Scan for the cell matching the given text and deliver its [X, Y] coordinate at center. 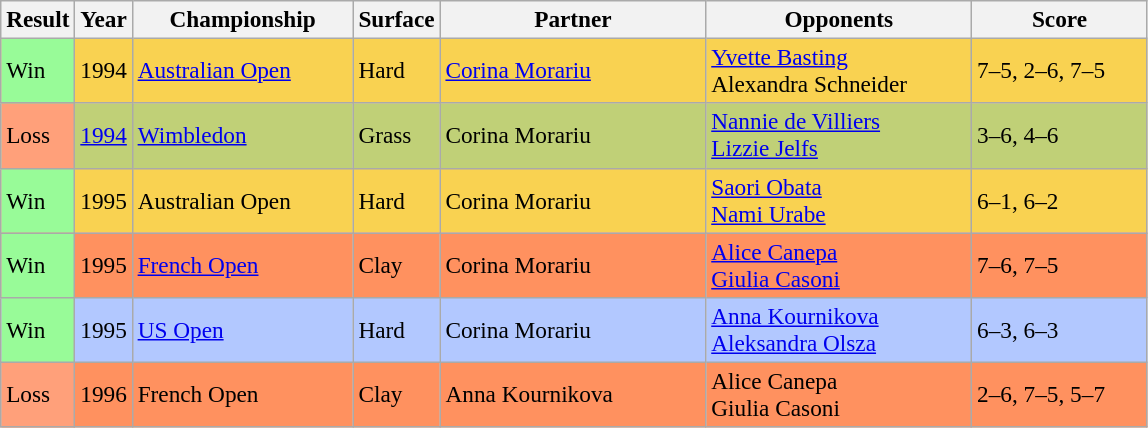
3–6, 4–6 [1060, 136]
7–5, 2–6, 7–5 [1060, 70]
Score [1060, 19]
Anna Kournikova Aleksandra Olsza [839, 330]
Wimbledon [242, 136]
1996 [104, 394]
Anna Kournikova [573, 394]
2–6, 7–5, 5–7 [1060, 394]
Nannie de Villiers Lizzie Jelfs [839, 136]
6–1, 6–2 [1060, 200]
Partner [573, 19]
Saori Obata Nami Urabe [839, 200]
7–6, 7–5 [1060, 264]
6–3, 6–3 [1060, 330]
Result [38, 19]
Grass [396, 136]
Year [104, 19]
Opponents [839, 19]
Championship [242, 19]
Yvette Basting Alexandra Schneider [839, 70]
US Open [242, 330]
Surface [396, 19]
